For the text-containing cell, return its midpoint in [x, y] coordinate format. 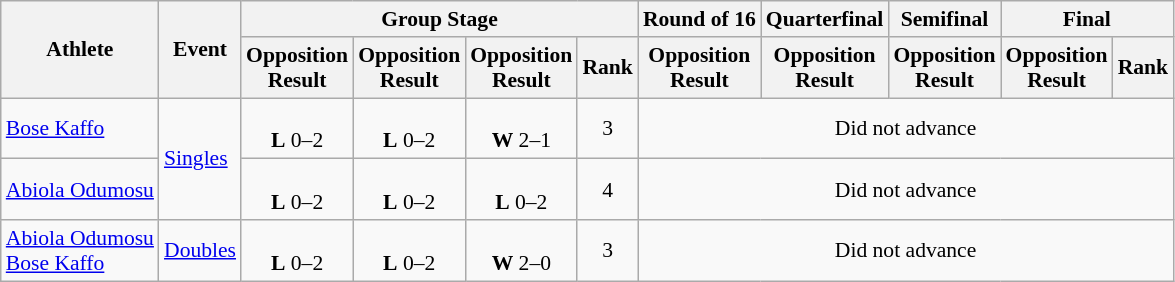
Singles [200, 159]
Abiola Odumosu [80, 190]
Bose Kaffo [80, 128]
Abiola OdumosuBose Kaffo [80, 250]
4 [608, 190]
Quarterfinal [825, 19]
Round of 16 [700, 19]
Final [1088, 19]
Semifinal [944, 19]
W 2–0 [521, 250]
Athlete [80, 50]
W 2–1 [521, 128]
Doubles [200, 250]
Event [200, 50]
Group Stage [440, 19]
